Pinpoint the cell where the given text exists, returning its [x, y] midpoint coordinate. 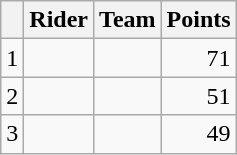
1 [12, 58]
51 [198, 96]
Rider [59, 20]
49 [198, 134]
2 [12, 96]
71 [198, 58]
3 [12, 134]
Team [128, 20]
Points [198, 20]
